Search for the cell housing the specified text and yield its [x, y] center coordinate. 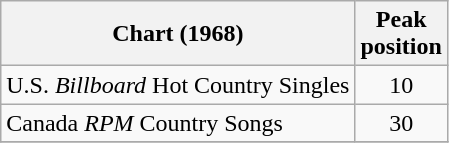
Peakposition [401, 34]
Chart (1968) [178, 34]
U.S. Billboard Hot Country Singles [178, 85]
Canada RPM Country Songs [178, 123]
30 [401, 123]
10 [401, 85]
